Scan for the cell matching the given text and deliver its (x, y) coordinate at center. 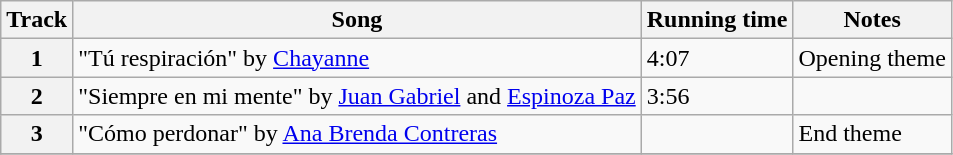
2 (37, 96)
"Siempre en mi mente" by Juan Gabriel and Espinoza Paz (358, 96)
1 (37, 58)
End theme (872, 134)
Running time (717, 20)
"Cómo perdonar" by Ana Brenda Contreras (358, 134)
4:07 (717, 58)
Track (37, 20)
Notes (872, 20)
3:56 (717, 96)
Song (358, 20)
Opening theme (872, 58)
"Tú respiración" by Chayanne (358, 58)
3 (37, 134)
